Scan for the cell matching the given text and deliver its [x, y] coordinate at center. 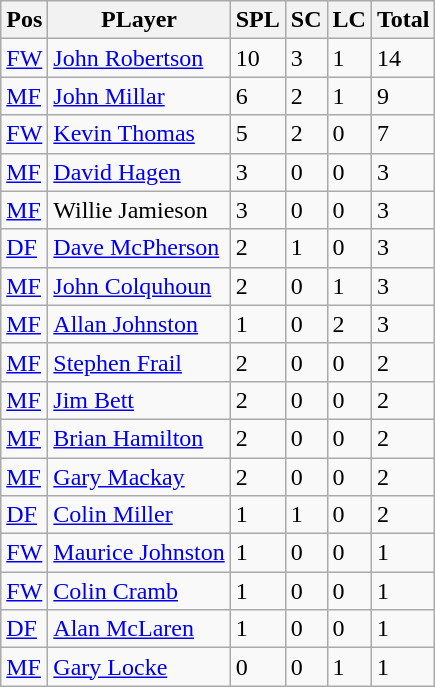
Alan McLaren [139, 629]
14 [403, 58]
10 [258, 58]
SPL [258, 20]
John Robertson [139, 58]
John Colquhoun [139, 286]
Willie Jamieson [139, 210]
Maurice Johnston [139, 553]
Brian Hamilton [139, 438]
LC [349, 20]
Colin Cramb [139, 591]
5 [258, 134]
SC [306, 20]
John Millar [139, 96]
Colin Miller [139, 515]
Gary Mackay [139, 477]
Total [403, 20]
Allan Johnston [139, 324]
David Hagen [139, 172]
Dave McPherson [139, 248]
6 [258, 96]
Jim Bett [139, 400]
9 [403, 96]
Stephen Frail [139, 362]
Kevin Thomas [139, 134]
7 [403, 134]
Gary Locke [139, 667]
PLayer [139, 20]
Pos [24, 20]
